Detect which cell encompasses the target text, then output its [X, Y] center coordinate. 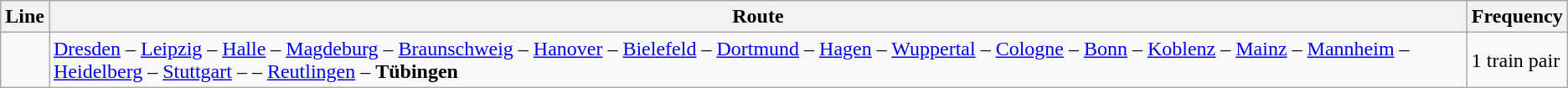
Frequency [1517, 17]
Line [25, 17]
Route [757, 17]
1 train pair [1517, 60]
